Detect which cell encompasses the target text, then output its [X, Y] center coordinate. 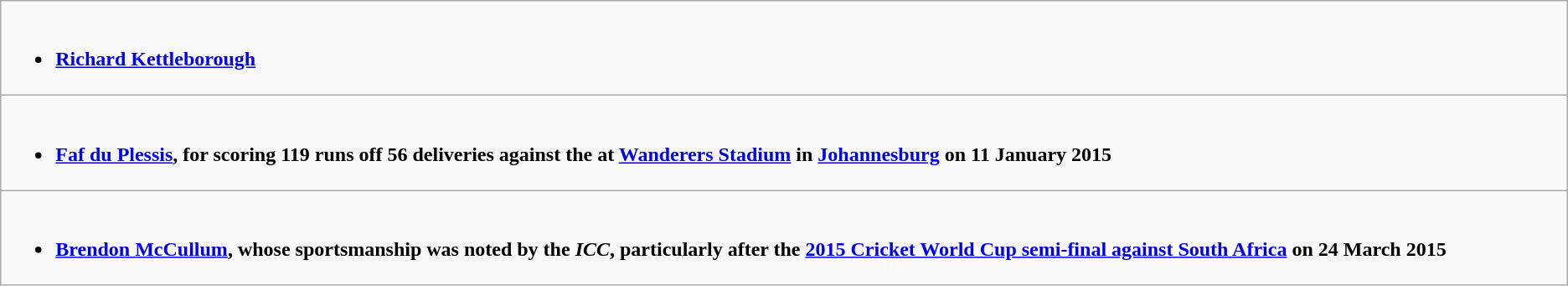
Richard Kettleborough [784, 49]
Faf du Plessis, for scoring 119 runs off 56 deliveries against the at Wanderers Stadium in Johannesburg on 11 January 2015 [784, 143]
